Extract the [X, Y] coordinate from the center of the cell holding the provided text.  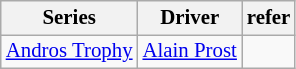
refer [268, 18]
Driver [190, 18]
Andros Trophy [70, 51]
Series [70, 18]
Alain Prost [190, 51]
